Identify which cell holds the provided text, then report its [x, y] central coordinate. 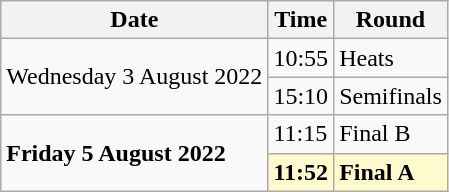
Friday 5 August 2022 [134, 153]
Final B [391, 134]
11:15 [301, 134]
Heats [391, 58]
15:10 [301, 96]
Time [301, 20]
11:52 [301, 172]
Final A [391, 172]
Date [134, 20]
Round [391, 20]
Semifinals [391, 96]
Wednesday 3 August 2022 [134, 77]
10:55 [301, 58]
